Capture the cell that displays the provided text and extract its (x, y) central coordinate. 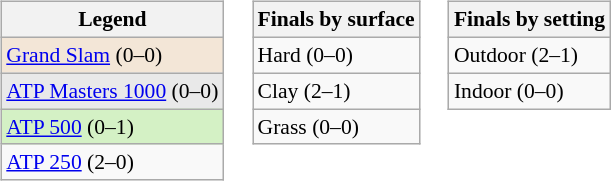
Hard (0–0) (336, 55)
Grass (0–0) (336, 127)
Indoor (0–0) (530, 91)
ATP 250 (2–0) (112, 162)
Legend (112, 20)
ATP Masters 1000 (0–0) (112, 91)
Finals by setting (530, 20)
Clay (2–1) (336, 91)
Grand Slam (0–0) (112, 55)
ATP 500 (0–1) (112, 127)
Outdoor (2–1) (530, 55)
Finals by surface (336, 20)
